Capture the cell that displays the provided text and extract its (X, Y) central coordinate. 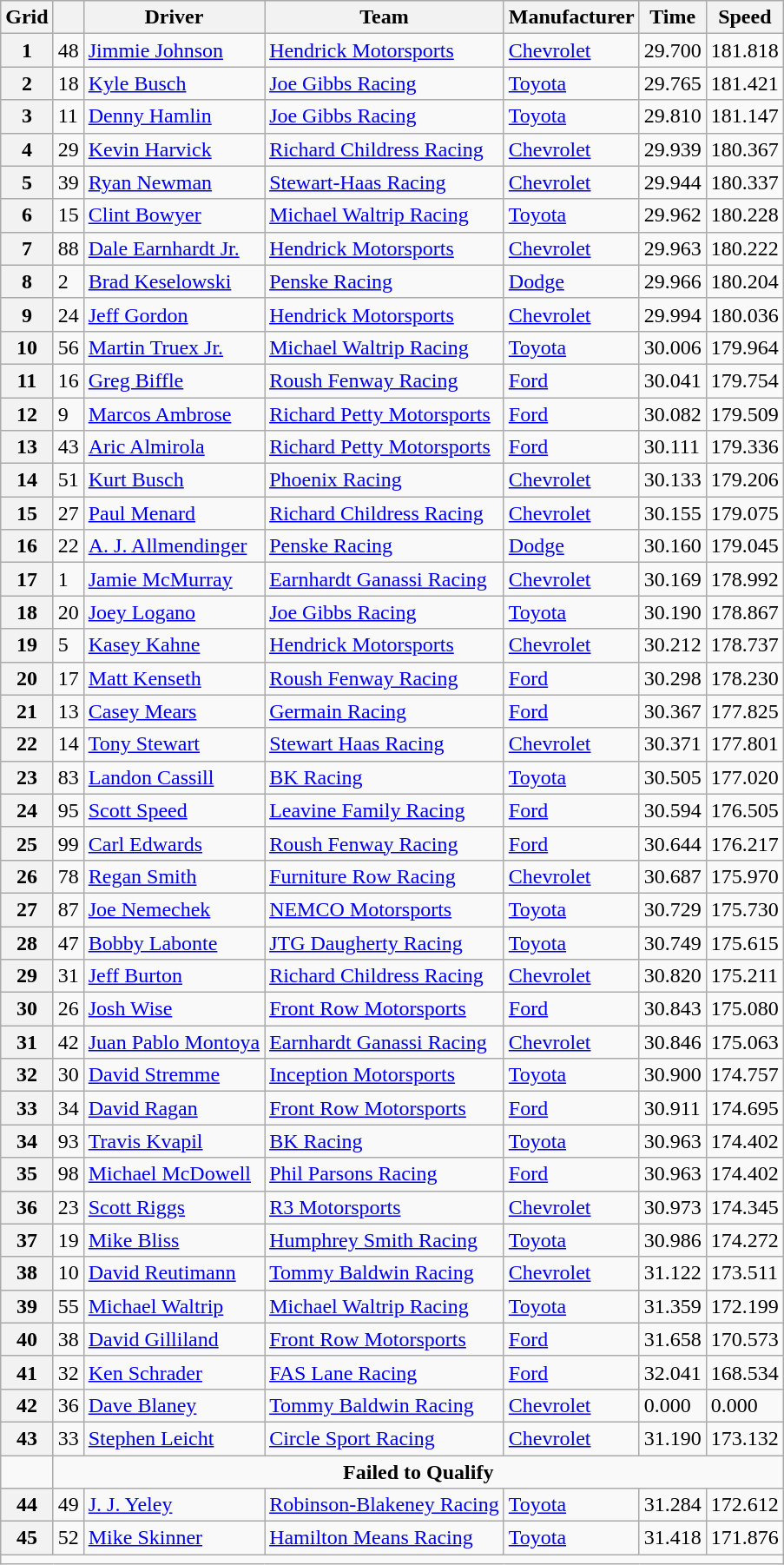
30.749 (672, 942)
Team (385, 17)
Jamie McMurray (174, 579)
174.345 (745, 1207)
David Ragan (174, 1108)
30.900 (672, 1075)
Clint Bowyer (174, 215)
8 (27, 281)
172.199 (745, 1306)
Scott Riggs (174, 1207)
30.911 (672, 1108)
181.818 (745, 50)
Bobby Labonte (174, 942)
172.612 (745, 1505)
Stewart-Haas Racing (385, 182)
Germain Racing (385, 711)
30.212 (672, 645)
55 (68, 1306)
Jimmie Johnson (174, 50)
29.700 (672, 50)
41 (27, 1372)
179.206 (745, 480)
Juan Pablo Montoya (174, 1042)
Stephen Leicht (174, 1438)
168.534 (745, 1372)
47 (68, 942)
30.006 (672, 347)
30.160 (672, 546)
30.594 (672, 810)
93 (68, 1141)
83 (68, 777)
56 (68, 347)
175.063 (745, 1042)
48 (68, 50)
177.825 (745, 711)
30.190 (672, 612)
Matt Kenseth (174, 678)
Kyle Busch (174, 83)
174.695 (745, 1108)
Phoenix Racing (385, 480)
25 (27, 843)
30.843 (672, 1009)
175.615 (745, 942)
12 (27, 414)
Regan Smith (174, 876)
30.505 (672, 777)
179.075 (745, 513)
Leavine Family Racing (385, 810)
31.658 (672, 1339)
30.729 (672, 909)
FAS Lane Racing (385, 1372)
Joey Logano (174, 612)
Humphrey Smith Racing (385, 1240)
Marcos Ambrose (174, 414)
David Gilliland (174, 1339)
Paul Menard (174, 513)
175.970 (745, 876)
Robinson-Blakeney Racing (385, 1505)
Josh Wise (174, 1009)
88 (68, 248)
30.973 (672, 1207)
Furniture Row Racing (385, 876)
29.962 (672, 215)
180.204 (745, 281)
49 (68, 1505)
JTG Daugherty Racing (385, 942)
Kasey Kahne (174, 645)
29.765 (672, 83)
Dave Blaney (174, 1405)
87 (68, 909)
Ken Schrader (174, 1372)
29.939 (672, 149)
30.371 (672, 744)
Phil Parsons Racing (385, 1174)
44 (27, 1505)
29.810 (672, 116)
30.041 (672, 380)
Carl Edwards (174, 843)
31.284 (672, 1505)
170.573 (745, 1339)
181.421 (745, 83)
Time (672, 17)
176.505 (745, 810)
Travis Kvapil (174, 1141)
40 (27, 1339)
Failed to Qualify (418, 1472)
180.367 (745, 149)
Tony Stewart (174, 744)
29.963 (672, 248)
177.020 (745, 777)
179.336 (745, 447)
78 (68, 876)
180.337 (745, 182)
35 (27, 1174)
176.217 (745, 843)
175.080 (745, 1009)
177.801 (745, 744)
Driver (174, 17)
30.155 (672, 513)
Jeff Gordon (174, 314)
30.820 (672, 976)
29.994 (672, 314)
171.876 (745, 1538)
180.036 (745, 314)
Stewart Haas Racing (385, 744)
45 (27, 1538)
30.687 (672, 876)
Hamilton Means Racing (385, 1538)
28 (27, 942)
Grid (27, 17)
Mike Bliss (174, 1240)
30.846 (672, 1042)
31.122 (672, 1273)
J. J. Yeley (174, 1505)
37 (27, 1240)
Greg Biffle (174, 380)
Kevin Harvick (174, 149)
51 (68, 480)
173.132 (745, 1438)
Dale Earnhardt Jr. (174, 248)
30.644 (672, 843)
29.944 (672, 182)
Joe Nemechek (174, 909)
178.867 (745, 612)
Aric Almirola (174, 447)
178.737 (745, 645)
Ryan Newman (174, 182)
181.147 (745, 116)
Mike Skinner (174, 1538)
179.045 (745, 546)
Kurt Busch (174, 480)
179.754 (745, 380)
178.230 (745, 678)
Manufacturer (571, 17)
95 (68, 810)
Michael McDowell (174, 1174)
99 (68, 843)
30.111 (672, 447)
3 (27, 116)
30.367 (672, 711)
31.190 (672, 1438)
30.298 (672, 678)
30.082 (672, 414)
6 (27, 215)
Speed (745, 17)
174.757 (745, 1075)
Michael Waltrip (174, 1306)
174.272 (745, 1240)
175.730 (745, 909)
175.211 (745, 976)
98 (68, 1174)
Landon Cassill (174, 777)
Denny Hamlin (174, 116)
4 (27, 149)
NEMCO Motorsports (385, 909)
David Reutimann (174, 1273)
30.986 (672, 1240)
Jeff Burton (174, 976)
180.222 (745, 248)
Scott Speed (174, 810)
Martin Truex Jr. (174, 347)
31.359 (672, 1306)
173.511 (745, 1273)
Brad Keselowski (174, 281)
179.509 (745, 414)
R3 Motorsports (385, 1207)
30.133 (672, 480)
7 (27, 248)
29.966 (672, 281)
178.992 (745, 579)
Casey Mears (174, 711)
32.041 (672, 1372)
31.418 (672, 1538)
179.964 (745, 347)
21 (27, 711)
Circle Sport Racing (385, 1438)
David Stremme (174, 1075)
30.169 (672, 579)
Inception Motorsports (385, 1075)
180.228 (745, 215)
A. J. Allmendinger (174, 546)
52 (68, 1538)
